Locate the cell with the specified text and output its (x, y) center coordinate. 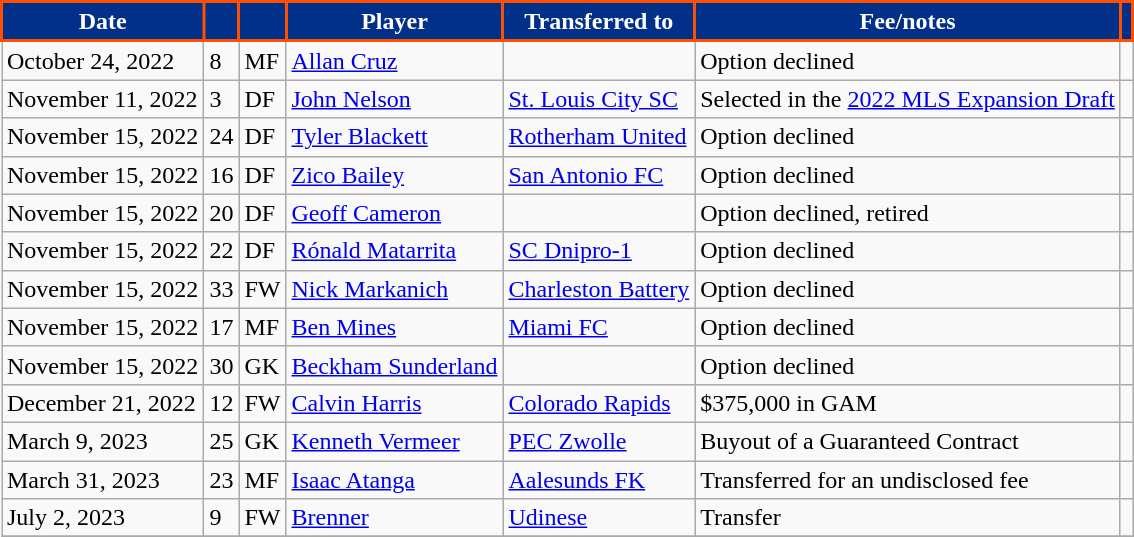
Fee/notes (908, 22)
Option declined, retired (908, 213)
November 11, 2022 (103, 99)
John Nelson (394, 99)
March 9, 2023 (103, 441)
Transferred to (599, 22)
Selected in the 2022 MLS Expansion Draft (908, 99)
Zico Bailey (394, 175)
Colorado Rapids (599, 403)
December 21, 2022 (103, 403)
Isaac Atanga (394, 479)
Nick Markanich (394, 289)
Beckham Sunderland (394, 365)
Transfer (908, 518)
Charleston Battery (599, 289)
9 (222, 518)
October 24, 2022 (103, 60)
25 (222, 441)
Kenneth Vermeer (394, 441)
PEC Zwolle (599, 441)
Ben Mines (394, 327)
Date (103, 22)
Geoff Cameron (394, 213)
Udinese (599, 518)
Buyout of a Guaranteed Contract (908, 441)
33 (222, 289)
20 (222, 213)
30 (222, 365)
Rotherham United (599, 137)
Aalesunds FK (599, 479)
3 (222, 99)
Calvin Harris (394, 403)
Rónald Matarrita (394, 251)
Brenner (394, 518)
17 (222, 327)
Player (394, 22)
San Antonio FC (599, 175)
Allan Cruz (394, 60)
12 (222, 403)
Tyler Blackett (394, 137)
8 (222, 60)
16 (222, 175)
Transferred for an undisclosed fee (908, 479)
March 31, 2023 (103, 479)
St. Louis City SC (599, 99)
July 2, 2023 (103, 518)
22 (222, 251)
24 (222, 137)
$375,000 in GAM (908, 403)
23 (222, 479)
Miami FC (599, 327)
SC Dnipro-1 (599, 251)
